Capture the cell that displays the provided text and extract its (X, Y) central coordinate. 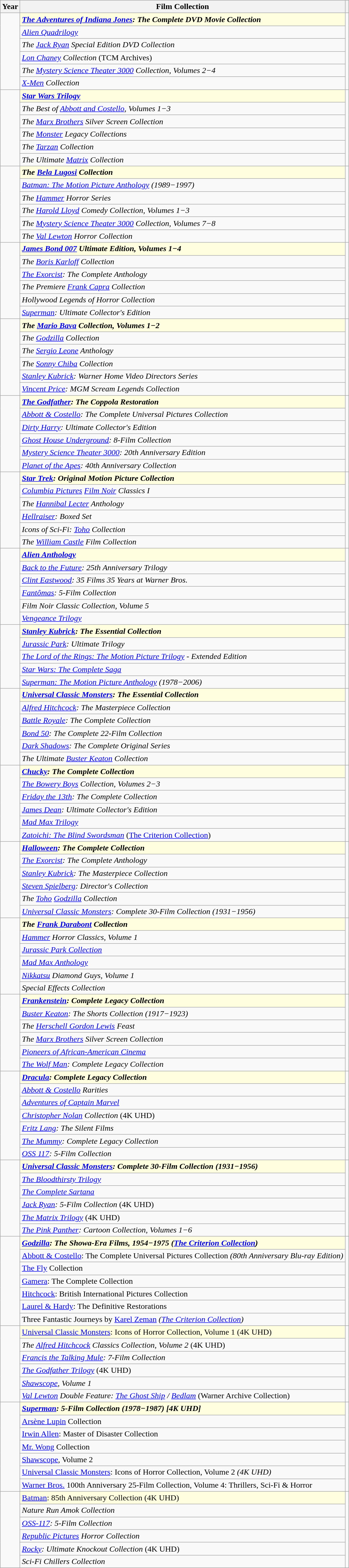
The Godzilla Collection (182, 338)
Alfred Hitchcock: The Masterpiece Collection (182, 707)
Shawscope, Volume 1 (182, 1383)
Stanley Kubrick: Warner Home Video Directors Series (182, 376)
Icons of Sci-Fi: Toho Collection (182, 529)
Universal Classic Monsters: Icons of Horror Collection, Volume 1 (4K UHD) (182, 1332)
Columbia Pictures Film Noir Classics I (182, 491)
Hammer Horror Classics, Volume 1 (182, 937)
Dark Shadows: The Complete Original Series (182, 746)
The Bowery Boys Collection, Volumes 2−3 (182, 784)
The Mario Bava Collection, Volumes 1−2 (182, 325)
Francis the Talking Mule: 7-Film Collection (182, 1357)
Film Collection (182, 7)
OSS-117: 5-Film Collection (182, 1523)
Gamera: The Complete Collection (182, 1281)
The Harold Lloyd Comedy Collection, Volumes 1−3 (182, 211)
Batman: 85th Anniversary Collection (4K UHD) (182, 1498)
Dracula: Complete Legacy Collection (182, 1077)
The Monster Legacy Collections (182, 134)
The Pink Panther: Cartoon Collection, Volumes 1−6 (182, 1230)
The Complete Sartana (182, 1192)
The Alfred Hitchcock Classics Collection, Volume 2 (4K UHD) (182, 1345)
Star Trek: Original Motion Picture Collection (182, 478)
The Hannibal Lecter Anthology (182, 504)
The Herschell Gordon Lewis Feast (182, 1026)
The Boris Karloff Collection (182, 262)
Vincent Price: MGM Scream Legends Collection (182, 389)
Abbott & Costello Rarities (182, 1090)
The Toho Godzilla Collection (182, 899)
Halloween: The Complete Collection (182, 848)
Dirty Harry: Ultimate Collector's Edition (182, 427)
Jurassic Park Collection (182, 950)
The Frank Darabont Collection (182, 924)
Nature Run Amok Collection (182, 1510)
The Wolf Man: Complete Legacy Collection (182, 1064)
The Lord of the Rings: The Motion Picture Trilogy - Extended Edition (182, 657)
Back to the Future: 25th Anniversary Trilogy (182, 568)
Star Wars Trilogy (182, 96)
Hitchcock: British International Pictures Collection (182, 1294)
Batman: The Motion Picture Anthology (1989−1997) (182, 185)
The Mystery Science Theater 3000 Collection, Volumes 2−4 (182, 70)
James Dean: Ultimate Collector's Edition (182, 810)
Alien Anthology (182, 554)
The Bloodthirsty Trilogy (182, 1179)
Rocky: Ultimate Knockout Collection (4K UHD) (182, 1549)
Year (10, 7)
Christopher Nolan Collection (4K UHD) (182, 1115)
The Mystery Science Theater 3000 Collection, Volumes 7−8 (182, 223)
Arsène Lupin Collection (182, 1421)
Hollywood Legends of Horror Collection (182, 300)
Shawscope, Volume 2 (182, 1460)
The Matrix Trilogy (4K UHD) (182, 1217)
Jack Ryan: 5-Film Collection (4K UHD) (182, 1205)
Abbott & Costello: The Complete Universal Pictures Collection (182, 415)
The Val Lewton Horror Collection (182, 236)
Irwin Allen: Master of Disaster Collection (182, 1434)
Bond 50: The Complete 22-Film Collection (182, 733)
Mystery Science Theater 3000: 20th Anniversary Edition (182, 453)
Laurel & Hardy: The Definitive Restorations (182, 1306)
Planet of the Apes: 40th Anniversary Collection (182, 465)
The Sonny Chiba Collection (182, 363)
Stanley Kubrick: The Masterpiece Collection (182, 873)
Stanley Kubrick: The Essential Collection (182, 631)
Battle Royale: The Complete Collection (182, 720)
Star Wars: The Complete Saga (182, 669)
The Sergio Leone Anthology (182, 351)
Val Lewton Double Feature: The Ghost Ship / Bedlam (Warner Archive Collection) (182, 1396)
The William Castle Film Collection (182, 542)
Nikkatsu Diamond Guys, Volume 1 (182, 975)
The Jack Ryan Special Edition DVD Collection (182, 45)
Mad Max Trilogy (182, 822)
Universal Classic Monsters: Icons of Horror Collection, Volume 2 (4K UHD) (182, 1472)
Superman: 5-Film Collection (1978−1987) [4K UHD] (182, 1409)
Jurassic Park: Ultimate Trilogy (182, 644)
Mad Max Anthology (182, 962)
Warner Bros. 100th Anniversary 25-Film Collection, Volume 4: Thrillers, Sci-Fi & Horror (182, 1485)
The Best of Abbott and Costello, Volumes 1−3 (182, 108)
Frankenstein: Complete Legacy Collection (182, 1001)
Vengeance Trilogy (182, 618)
The Tarzan Collection (182, 147)
Clint Eastwood: 35 Films 35 Years at Warner Bros. (182, 580)
Lon Chaney Collection (TCM Archives) (182, 58)
Chucky: The Complete Collection (182, 771)
The Hammer Horror Series (182, 198)
The Mummy: Complete Legacy Collection (182, 1141)
The Ultimate Buster Keaton Collection (182, 758)
Pioneers of African-American Cinema (182, 1052)
Republic Pictures Horror Collection (182, 1536)
The Premiere Frank Capra Collection (182, 287)
The Adventures of Indiana Jones: The Complete DVD Movie Collection (182, 19)
Godzilla: The Showa-Era Films, 1954−1975 (The Criterion Collection) (182, 1243)
The Godfather Trilogy (4K UHD) (182, 1370)
James Bond 007 Ultimate Edition, Volumes 1−4 (182, 249)
Friday the 13th: The Complete Collection (182, 797)
Abbott & Costello: The Complete Universal Pictures Collection (80th Anniversary Blu-ray Edition) (182, 1256)
X-Men Collection (182, 83)
Sci-Fi Chillers Collection (182, 1561)
Fritz Lang: The Silent Films (182, 1128)
Alien Quadrilogy (182, 32)
Film Noir Classic Collection, Volume 5 (182, 606)
Superman: Ultimate Collector's Edition (182, 312)
Steven Spielberg: Director's Collection (182, 886)
Adventures of Captain Marvel (182, 1103)
Hellraiser: Boxed Set (182, 516)
OSS 117: 5-Film Collection (182, 1153)
Zatoichi: The Blind Swordsman (The Criterion Collection) (182, 835)
The Godfather: The Coppola Restoration (182, 402)
Mr. Wong Collection (182, 1447)
Three Fantastic Journeys by Karel Zeman (The Criterion Collection) (182, 1319)
Buster Keaton: The Shorts Collection (1917−1923) (182, 1014)
The Fly Collection (182, 1268)
Superman: The Motion Picture Anthology (1978−2006) (182, 682)
The Bela Lugosi Collection (182, 172)
Special Effects Collection (182, 988)
Fantômas: 5-Film Collection (182, 593)
Ghost House Underground: 8-Film Collection (182, 440)
Universal Classic Monsters: The Essential Collection (182, 695)
The Ultimate Matrix Collection (182, 160)
